Scan for the cell matching the given text and deliver its (X, Y) coordinate at center. 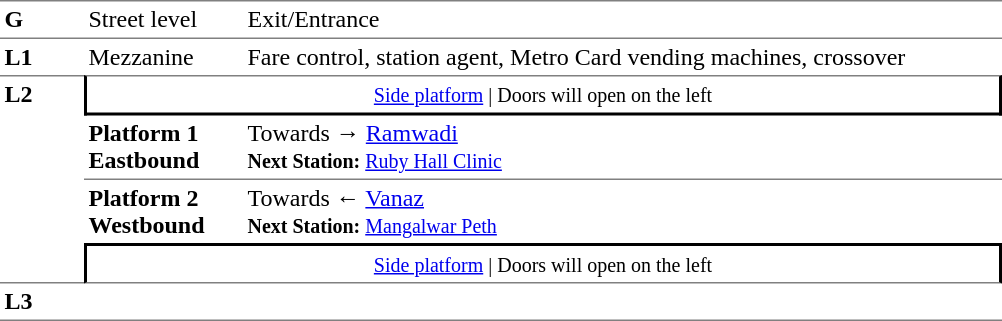
Mezzanine (164, 57)
Platform 2Westbound (164, 212)
Street level (164, 20)
Towards → RamwadiNext Station: Ruby Hall Clinic (622, 148)
Towards ← VanazNext Station: Mangalwar Peth (622, 212)
G (42, 20)
Exit/Entrance (622, 20)
L1 (42, 57)
Platform 1Eastbound (164, 148)
L2 (42, 179)
Fare control, station agent, Metro Card vending machines, crossover (622, 57)
